Output the (X, Y) coordinate of the center of the cell containing the given text.  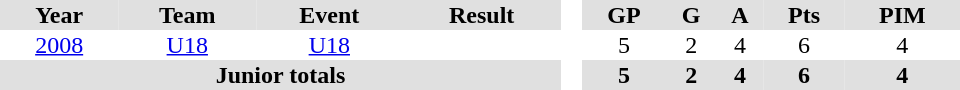
Year (59, 15)
GP (624, 15)
Pts (804, 15)
A (740, 15)
2008 (59, 45)
Result (482, 15)
Junior totals (280, 75)
PIM (902, 15)
Team (187, 15)
G (691, 15)
Event (329, 15)
